Locate the cell with the specified text and output its (X, Y) center coordinate. 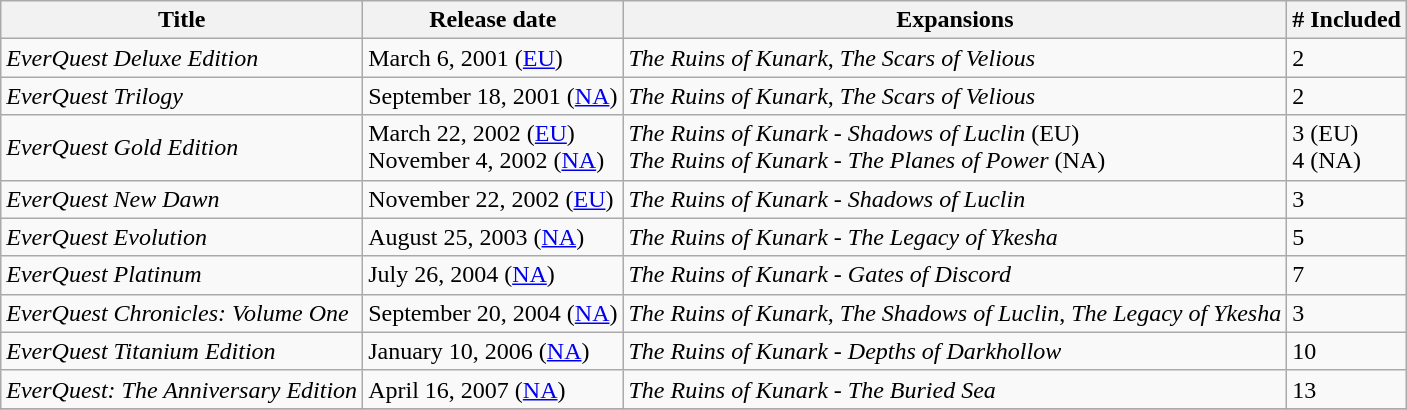
# Included (1347, 20)
10 (1347, 351)
Title (182, 20)
7 (1347, 275)
April 16, 2007 (NA) (493, 389)
September 18, 2001 (NA) (493, 96)
EverQuest Platinum (182, 275)
March 22, 2002 (EU) November 4, 2002 (NA) (493, 148)
EverQuest Evolution (182, 237)
January 10, 2006 (NA) (493, 351)
The Ruins of Kunark - Depths of Darkhollow (955, 351)
The Ruins of Kunark - Gates of Discord (955, 275)
3 (EU)4 (NA) (1347, 148)
13 (1347, 389)
The Ruins of Kunark, The Shadows of Luclin, The Legacy of Ykesha (955, 313)
Expansions (955, 20)
July 26, 2004 (NA) (493, 275)
EverQuest: The Anniversary Edition (182, 389)
The Ruins of Kunark - The Buried Sea (955, 389)
EverQuest Chronicles: Volume One (182, 313)
5 (1347, 237)
Release date (493, 20)
EverQuest New Dawn (182, 199)
September 20, 2004 (NA) (493, 313)
March 6, 2001 (EU) (493, 58)
EverQuest Deluxe Edition (182, 58)
The Ruins of Kunark - Shadows of Luclin (955, 199)
EverQuest Trilogy (182, 96)
November 22, 2002 (EU) (493, 199)
August 25, 2003 (NA) (493, 237)
EverQuest Titanium Edition (182, 351)
EverQuest Gold Edition (182, 148)
The Ruins of Kunark - Shadows of Luclin (EU)The Ruins of Kunark - The Planes of Power (NA) (955, 148)
The Ruins of Kunark - The Legacy of Ykesha (955, 237)
